Return the [x, y] coordinate for the center point of the cell that contains the specified text.  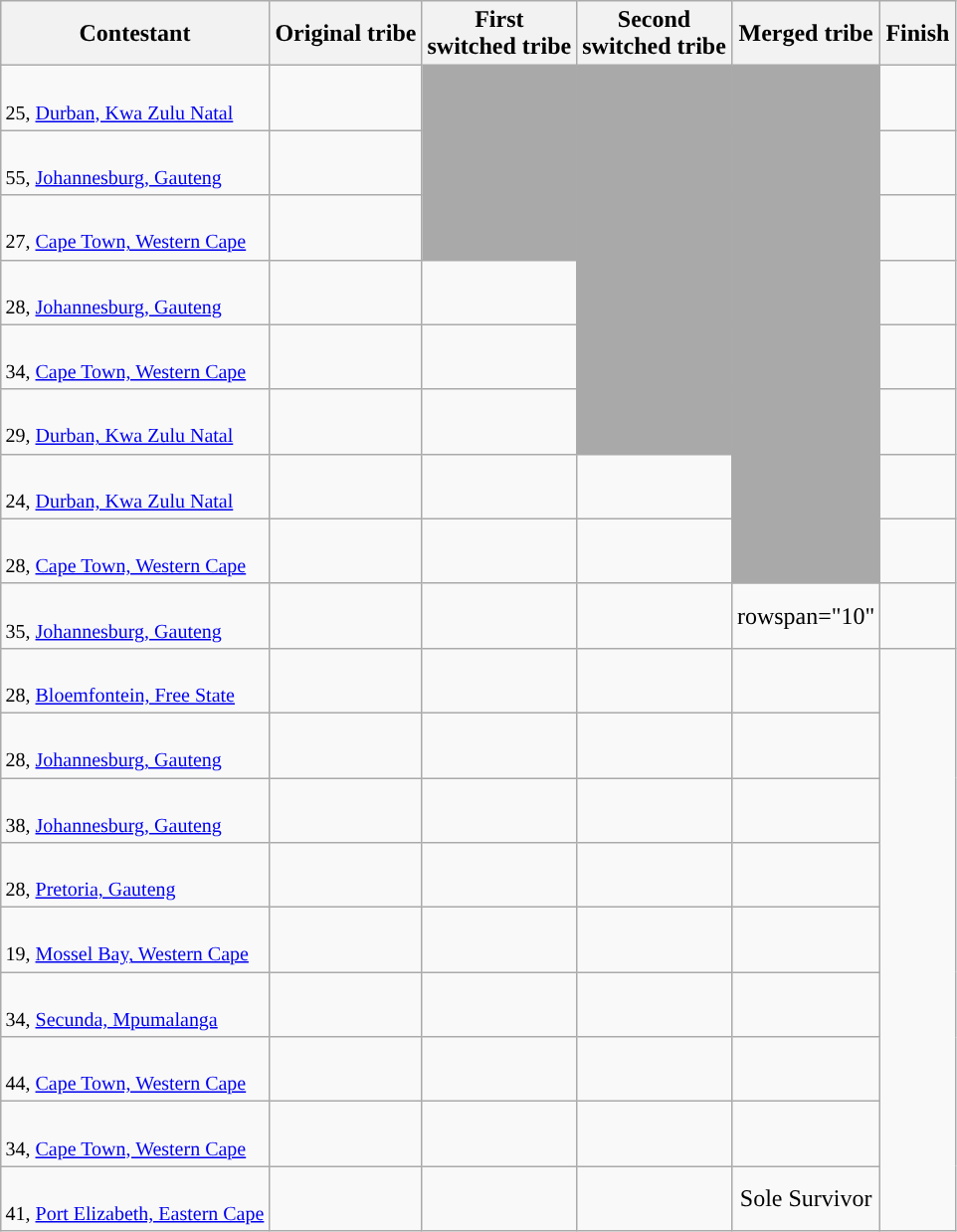
41, Port Elizabeth, Eastern Cape [135, 1198]
34, Secunda, Mpumalanga [135, 1005]
29, Durban, Kwa Zulu Natal [135, 422]
Finish [917, 34]
Contestant [135, 34]
Secondswitched tribe [655, 34]
Original tribe [346, 34]
28, Pretoria, Gauteng [135, 876]
28, Cape Town, Western Cape [135, 551]
55, Johannesburg, Gauteng [135, 163]
24, Durban, Kwa Zulu Natal [135, 486]
Firstswitched tribe [499, 34]
38, Johannesburg, Gauteng [135, 810]
28, Bloemfontein, Free State [135, 681]
35, Johannesburg, Gauteng [135, 615]
44, Cape Town, Western Cape [135, 1069]
rowspan="10" [806, 615]
Merged tribe [806, 34]
Sole Survivor [806, 1198]
27, Cape Town, Western Cape [135, 227]
25, Durban, Kwa Zulu Natal [135, 98]
19, Mossel Bay, Western Cape [135, 939]
